Find where the given text appears and provide that cell's center as [x, y] coordinate. 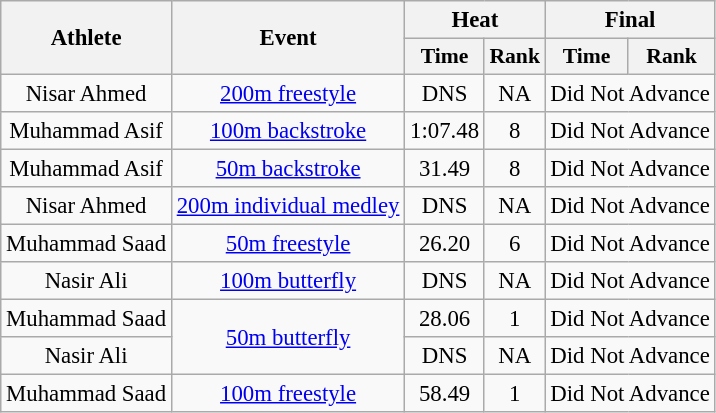
50m backstroke [288, 168]
1:07.48 [445, 131]
6 [514, 244]
50m butterfly [288, 338]
100m freestyle [288, 394]
31.49 [445, 168]
Athlete [86, 38]
100m backstroke [288, 131]
58.49 [445, 394]
Event [288, 38]
Heat [475, 20]
200m individual medley [288, 206]
200m freestyle [288, 93]
Final [630, 20]
28.06 [445, 319]
26.20 [445, 244]
50m freestyle [288, 244]
100m butterfly [288, 281]
